Scan for the cell matching the given text and deliver its (X, Y) coordinate at center. 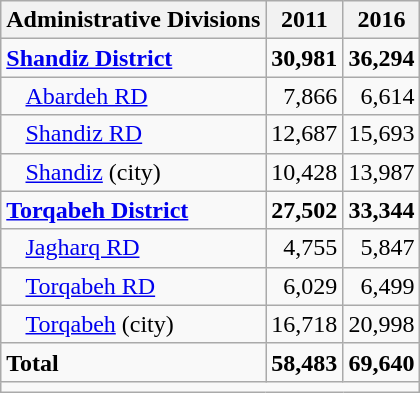
Torqabeh District (134, 210)
2016 (382, 20)
Total (134, 362)
7,866 (304, 96)
2011 (304, 20)
33,344 (382, 210)
Shandiz (city) (134, 172)
Abardeh RD (134, 96)
Administrative Divisions (134, 20)
6,614 (382, 96)
6,499 (382, 286)
Torqabeh RD (134, 286)
4,755 (304, 248)
Shandiz District (134, 58)
58,483 (304, 362)
5,847 (382, 248)
27,502 (304, 210)
Torqabeh (city) (134, 324)
12,687 (304, 134)
Shandiz RD (134, 134)
6,029 (304, 286)
36,294 (382, 58)
16,718 (304, 324)
Jagharq RD (134, 248)
69,640 (382, 362)
15,693 (382, 134)
30,981 (304, 58)
10,428 (304, 172)
13,987 (382, 172)
20,998 (382, 324)
